For the text-containing cell, return its midpoint in (x, y) coordinate format. 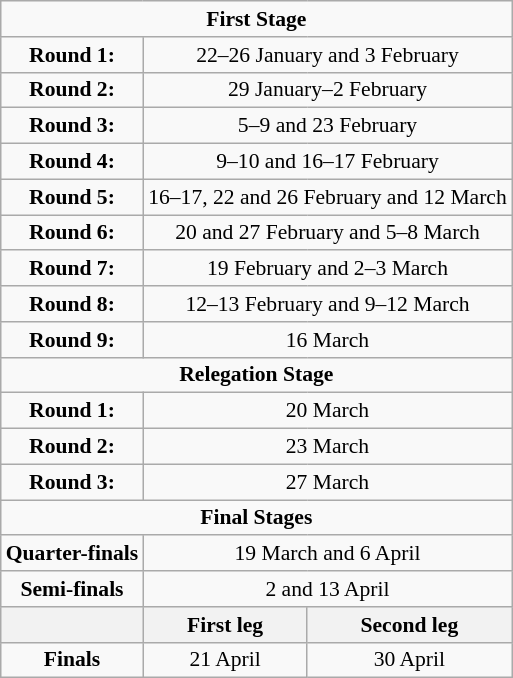
20 March (328, 411)
5–9 and 23 February (328, 126)
Semi-finals (72, 589)
First leg (225, 625)
29 January–2 February (328, 90)
Second leg (410, 625)
19 March and 6 April (328, 554)
2 and 13 April (328, 589)
Round 8: (72, 304)
Finals (72, 660)
23 March (328, 447)
21 April (225, 660)
16 March (328, 340)
27 March (328, 482)
20 and 27 February and 5–8 March (328, 233)
30 April (410, 660)
First Stage (256, 19)
Final Stages (256, 518)
Quarter-finals (72, 554)
Round 6: (72, 233)
Round 4: (72, 162)
12–13 February and 9–12 March (328, 304)
Round 7: (72, 269)
Round 9: (72, 340)
Round 5: (72, 197)
19 February and 2–3 March (328, 269)
16–17, 22 and 26 February and 12 March (328, 197)
22–26 January and 3 February (328, 55)
Relegation Stage (256, 375)
9–10 and 16–17 February (328, 162)
